Extract the (x, y) coordinate from the center of the cell holding the provided text.  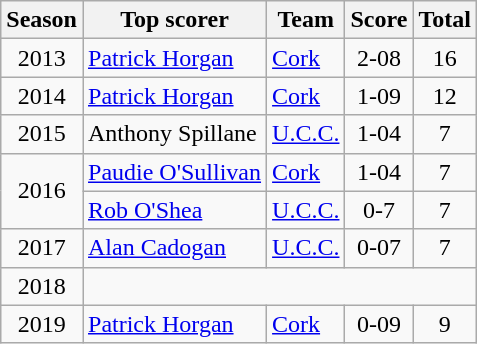
0-07 (379, 248)
Paudie O'Sullivan (174, 172)
16 (445, 58)
Anthony Spillane (174, 134)
0-7 (379, 210)
2017 (42, 248)
Top scorer (174, 20)
Team (306, 20)
2014 (42, 96)
2-08 (379, 58)
Total (445, 20)
12 (445, 96)
2018 (42, 286)
2015 (42, 134)
0-09 (379, 324)
Score (379, 20)
2016 (42, 191)
Alan Cadogan (174, 248)
Rob O'Shea (174, 210)
1-09 (379, 96)
2019 (42, 324)
Season (42, 20)
9 (445, 324)
2013 (42, 58)
